Determine the [x, y] coordinate at the center of the cell enclosing the given text.  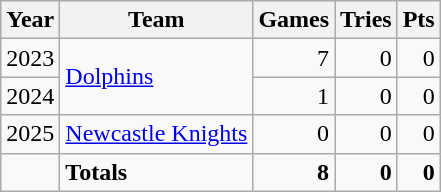
Totals [156, 172]
7 [294, 58]
8 [294, 172]
2023 [30, 58]
Team [156, 20]
2025 [30, 134]
1 [294, 96]
Tries [366, 20]
Dolphins [156, 77]
Games [294, 20]
Newcastle Knights [156, 134]
Year [30, 20]
Pts [418, 20]
2024 [30, 96]
